Capture the cell that displays the provided text and extract its (x, y) central coordinate. 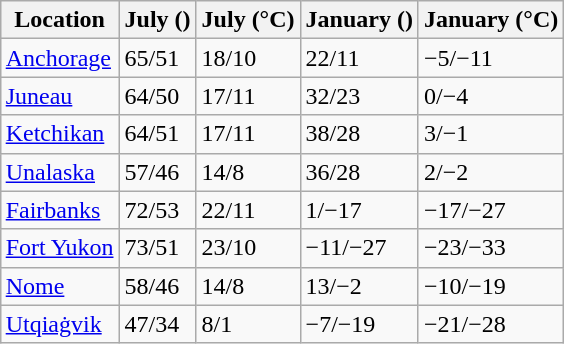
Nome (60, 286)
0/−4 (490, 96)
January (°C) (490, 20)
65/51 (158, 58)
64/51 (158, 134)
−5/−11 (490, 58)
47/34 (158, 324)
23/10 (248, 248)
13/−2 (359, 286)
73/51 (158, 248)
Ketchikan (60, 134)
−23/−33 (490, 248)
3/−1 (490, 134)
−7/−19 (359, 324)
36/28 (359, 172)
72/53 (158, 210)
57/46 (158, 172)
January () (359, 20)
8/1 (248, 324)
Unalaska (60, 172)
32/23 (359, 96)
−10/−19 (490, 286)
64/50 (158, 96)
Anchorage (60, 58)
Juneau (60, 96)
Fairbanks (60, 210)
Location (60, 20)
July () (158, 20)
Utqiaġvik (60, 324)
1/−17 (359, 210)
18/10 (248, 58)
38/28 (359, 134)
2/−2 (490, 172)
July (°C) (248, 20)
Fort Yukon (60, 248)
−11/−27 (359, 248)
−21/−28 (490, 324)
58/46 (158, 286)
−17/−27 (490, 210)
